Pinpoint the cell where the given text exists, returning its [x, y] midpoint coordinate. 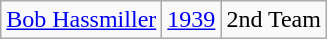
Bob Hassmiller [82, 20]
1939 [192, 20]
2nd Team [274, 20]
